Output the [x, y] coordinate of the center of the cell containing the given text.  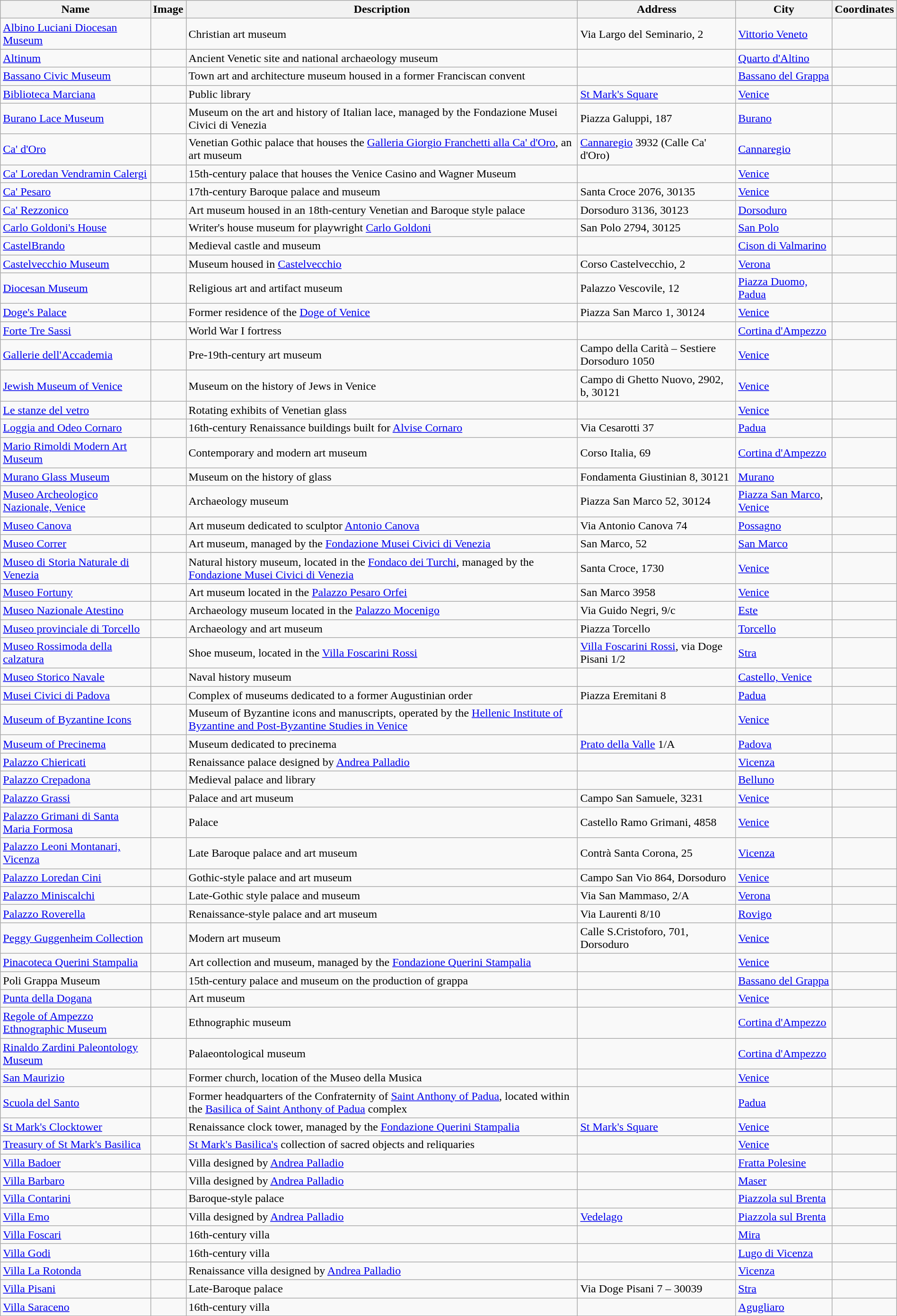
Archaeology museum [382, 501]
Museo Canova [76, 526]
Villa Foscari [76, 1235]
Mario Rimoldi Modern Art Museum [76, 452]
Museum housed in Castelvecchio [382, 263]
Palaeontological museum [382, 1054]
San Polo 2794, 30125 [657, 228]
Piazza Eremitani 8 [657, 695]
Former church, location of the Museo della Musica [382, 1078]
Museo Archeologico Nazionale, Venice [76, 501]
Ca' d'Oro [76, 149]
Lugo di Vicenza [784, 1253]
San Marco 3958 [657, 592]
Museum on the history of glass [382, 477]
Contrà Santa Corona, 25 [657, 853]
Writer's house museum for playwright Carlo Goldoni [382, 228]
Museum of Precinema [76, 744]
CastelBrando [76, 246]
Palace and art museum [382, 798]
Image [168, 9]
Castello Ramo Grimani, 4858 [657, 822]
Renaissance-style palace and art museum [382, 913]
Piazza Torcello [657, 629]
Gallerie dell'Accademia [76, 355]
Renaissance clock tower, managed by the Fondazione Querini Stampalia [382, 1127]
Corso Italia, 69 [657, 452]
Piazza San Marco 52, 30124 [657, 501]
15th-century palace that houses the Venice Casino and Wagner Museum [382, 174]
Cannaregio 3932 (Calle Ca' d'Oro) [657, 149]
Via Guido Negri, 9/c [657, 610]
Burano [784, 118]
Museum of Byzantine Icons [76, 720]
Agugliaro [784, 1307]
Villa Saraceno [76, 1307]
Complex of museums dedicated to a former Augustinian order [382, 695]
Art collection and museum, managed by the Fondazione Querini Stampalia [382, 962]
Campo della Carità – Sestiere Dorsoduro 1050 [657, 355]
Palazzo Loredan Cini [76, 877]
Art museum located in the Palazzo Pesaro Orfei [382, 592]
Art museum [382, 999]
Via Cesarotti 37 [657, 428]
San Maurizio [76, 1078]
City [784, 9]
Renaissance palace designed by Andrea Palladio [382, 762]
Palazzo Roverella [76, 913]
Late Baroque palace and art museum [382, 853]
Prato della Valle 1/A [657, 744]
Via Antonio Canova 74 [657, 526]
Public library [382, 94]
Museo Fortuny [76, 592]
Medieval castle and museum [382, 246]
Fratta Polesine [784, 1163]
Palazzo Chiericati [76, 762]
Este [784, 610]
Former headquarters of the Confraternity of Saint Anthony of Padua, located within the Basilica of Saint Anthony of Padua complex [382, 1102]
Poli Grappa Museum [76, 981]
Albino Luciani Diocesan Museum [76, 34]
San Marco, 52 [657, 544]
Palace [382, 822]
Piazza Duomo, Padua [784, 289]
Regole of Ampezzo Ethnographic Museum [76, 1023]
Via Largo del Seminario, 2 [657, 34]
Christian art museum [382, 34]
Villa Godi [76, 1253]
Venetian Gothic palace that houses the Galleria Giorgio Franchetti alla Ca' d'Oro, an art museum [382, 149]
Le stanze del vetro [76, 410]
Pinacoteca Querini Stampalia [76, 962]
Fondamenta Giustinian 8, 30121 [657, 477]
Museum on the history of Jews in Venice [382, 386]
Renaissance villa designed by Andrea Palladio [382, 1271]
Archaeology museum located in the Palazzo Mocenigo [382, 610]
Campo San Samuele, 3231 [657, 798]
Late-Baroque palace [382, 1289]
Musei Civici di Padova [76, 695]
World War I fortress [382, 331]
Naval history museum [382, 677]
Altinum [76, 58]
Rovigo [784, 913]
Torcello [784, 629]
Palazzo Leoni Montanari, Vicenza [76, 853]
Quarto d'Altino [784, 58]
Biblioteca Marciana [76, 94]
Dorsoduro [784, 210]
Villa Pisani [76, 1289]
Ancient Venetic site and national archaeology museum [382, 58]
Palazzo Vescovile, 12 [657, 289]
Contemporary and modern art museum [382, 452]
Villa Barbaro [76, 1181]
Rotating exhibits of Venetian glass [382, 410]
Museo Nazionale Atestino [76, 610]
Art museum, managed by the Fondazione Musei Civici di Venezia [382, 544]
Rinaldo Zardini Paleontology Museum [76, 1054]
Murano [784, 477]
Ca' Rezzonico [76, 210]
Castello, Venice [784, 677]
Ca' Pesaro [76, 192]
Jewish Museum of Venice [76, 386]
Cannaregio [784, 149]
Piazza Galuppi, 187 [657, 118]
Mira [784, 1235]
Vedelago [657, 1217]
Calle S.Cristoforo, 701, Dorsoduro [657, 938]
Villa La Rotonda [76, 1271]
Coordinates [864, 9]
St Mark's Clocktower [76, 1127]
Ca' Loredan Vendramin Calergi [76, 174]
Villa Contarini [76, 1199]
Palazzo Grimani di Santa Maria Formosa [76, 822]
Villa Emo [76, 1217]
Padova [784, 744]
Forte Tre Sassi [76, 331]
Doge's Palace [76, 313]
Campo di Ghetto Nuovo, 2902, b, 30121 [657, 386]
Town art and architecture museum housed in a former Franciscan convent [382, 76]
Palazzo Grassi [76, 798]
Punta della Dogana [76, 999]
Via Laurenti 8/10 [657, 913]
Gothic-style palace and art museum [382, 877]
Burano Lace Museum [76, 118]
Maser [784, 1181]
Carlo Goldoni's House [76, 228]
Museo provinciale di Torcello [76, 629]
Religious art and artifact museum [382, 289]
Medieval palace and library [382, 780]
Museo di Storia Naturale di Venezia [76, 568]
Dorsoduro 3136, 30123 [657, 210]
Campo San Vio 864, Dorsoduro [657, 877]
Piazza San Marco, Venice [784, 501]
Belluno [784, 780]
Natural history museum, located in the Fondaco dei Turchi, managed by the Fondazione Musei Civici di Venezia [382, 568]
Baroque-style palace [382, 1199]
Bassano Civic Museum [76, 76]
Loggia and Odeo Cornaro [76, 428]
17th-century Baroque palace and museum [382, 192]
Santa Croce, 1730 [657, 568]
Treasury of St Mark's Basilica [76, 1145]
Via San Mammaso, 2/A [657, 895]
Museum of Byzantine icons and manuscripts, operated by the Hellenic Institute of Byzantine and Post-Byzantine Studies in Venice [382, 720]
Ethnographic museum [382, 1023]
Cison di Valmarino [784, 246]
Diocesan Museum [76, 289]
Via Doge Pisani 7 – 30039 [657, 1289]
Peggy Guggenheim Collection [76, 938]
Address [657, 9]
Museum dedicated to precinema [382, 744]
Shoe museum, located in the Villa Foscarini Rossi [382, 653]
Art museum housed in an 18th-century Venetian and Baroque style palace [382, 210]
Description [382, 9]
15th-century palace and museum on the production of grappa [382, 981]
Archaeology and art museum [382, 629]
16th-century Renaissance buildings built for Alvise Cornaro [382, 428]
Museum on the art and history of Italian lace, managed by the Fondazione Musei Civici di Venezia [382, 118]
Name [76, 9]
Piazza San Marco 1, 30124 [657, 313]
Art museum dedicated to sculptor Antonio Canova [382, 526]
Pre-19th-century art museum [382, 355]
Palazzo Crepadona [76, 780]
Corso Castelvecchio, 2 [657, 263]
Modern art museum [382, 938]
Museo Correr [76, 544]
Former residence of the Doge of Venice [382, 313]
San Marco [784, 544]
San Polo [784, 228]
Murano Glass Museum [76, 477]
Villa Foscarini Rossi, via Doge Pisani 1/2 [657, 653]
Castelvecchio Museum [76, 263]
St Mark's Basilica's collection of sacred objects and reliquaries [382, 1145]
Late-Gothic style palace and museum [382, 895]
Scuola del Santo [76, 1102]
Palazzo Miniscalchi [76, 895]
Museo Rossimoda della calzatura [76, 653]
Possagno [784, 526]
Santa Croce 2076, 30135 [657, 192]
Museo Storico Navale [76, 677]
Vittorio Veneto [784, 34]
Villa Badoer [76, 1163]
